Return [x, y] of the center of cell containing provided text 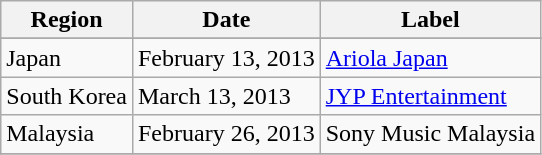
South Korea [67, 96]
Japan [67, 58]
Malaysia [67, 134]
Region [67, 20]
March 13, 2013 [226, 96]
Label [430, 20]
Ariola Japan [430, 58]
February 26, 2013 [226, 134]
February 13, 2013 [226, 58]
Date [226, 20]
Sony Music Malaysia [430, 134]
JYP Entertainment [430, 96]
